For the text-containing cell, return its midpoint in [X, Y] coordinate format. 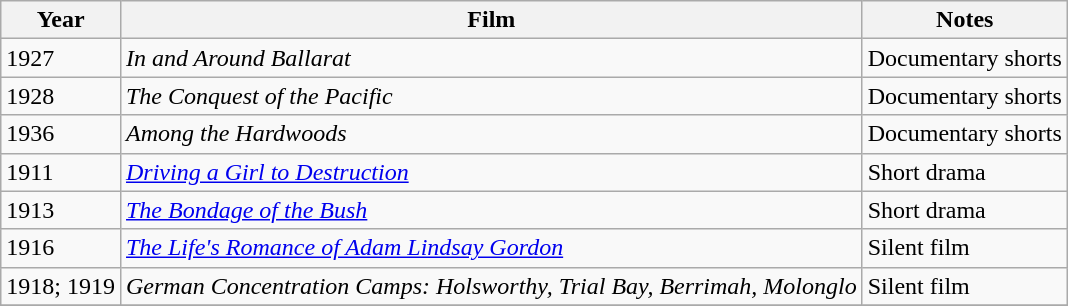
1936 [61, 134]
1918; 1919 [61, 286]
Year [61, 20]
1911 [61, 172]
Among the Hardwoods [491, 134]
In and Around Ballarat [491, 58]
1916 [61, 248]
German Concentration Camps: Holsworthy, Trial Bay, Berrimah, Molonglo [491, 286]
The Bondage of the Bush [491, 210]
Driving a Girl to Destruction [491, 172]
The Conquest of the Pacific [491, 96]
The Life's Romance of Adam Lindsay Gordon [491, 248]
Notes [964, 20]
1913 [61, 210]
1928 [61, 96]
Film [491, 20]
1927 [61, 58]
